For the text-containing cell, return its midpoint in (X, Y) coordinate format. 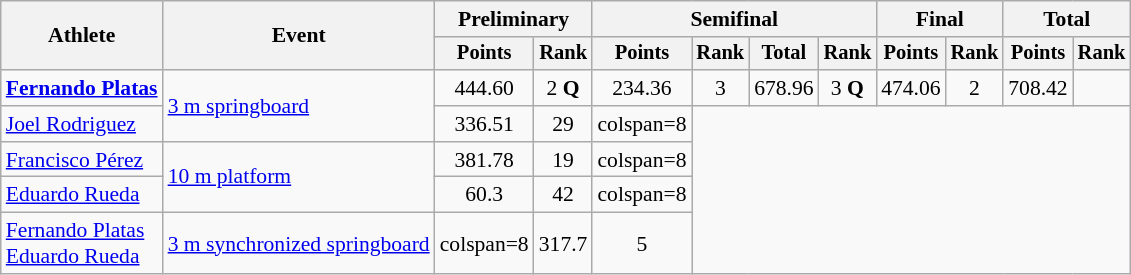
3 (721, 88)
Event (299, 36)
10 m platform (299, 178)
Semifinal (734, 19)
Fernando Platas (82, 88)
Fernando PlatasEduardo Rueda (82, 244)
60.3 (484, 195)
474.06 (910, 88)
29 (564, 124)
Eduardo Rueda (82, 195)
317.7 (564, 244)
3 m synchronized springboard (299, 244)
42 (564, 195)
3 m springboard (299, 106)
Francisco Pérez (82, 160)
2 Q (564, 88)
Joel Rodriguez (82, 124)
336.51 (484, 124)
678.96 (784, 88)
Preliminary (514, 19)
5 (642, 244)
19 (564, 160)
381.78 (484, 160)
Final (940, 19)
708.42 (1038, 88)
3 Q (848, 88)
2 (975, 88)
Athlete (82, 36)
444.60 (484, 88)
234.36 (642, 88)
